From the cell containing the given text, extract its center point as [x, y] coordinate. 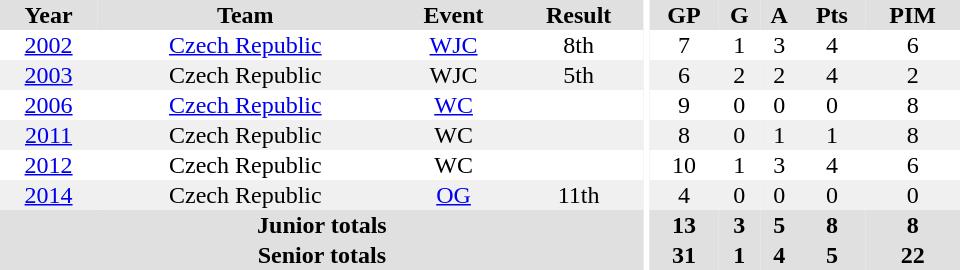
9 [684, 105]
PIM [912, 15]
2003 [48, 75]
Junior totals [322, 225]
10 [684, 165]
2002 [48, 45]
OG [454, 195]
22 [912, 255]
2012 [48, 165]
8th [579, 45]
Team [245, 15]
2014 [48, 195]
Result [579, 15]
31 [684, 255]
2006 [48, 105]
2011 [48, 135]
A [780, 15]
Senior totals [322, 255]
G [740, 15]
GP [684, 15]
7 [684, 45]
Pts [832, 15]
Year [48, 15]
11th [579, 195]
5th [579, 75]
Event [454, 15]
13 [684, 225]
